For the text-containing cell, return its midpoint in (x, y) coordinate format. 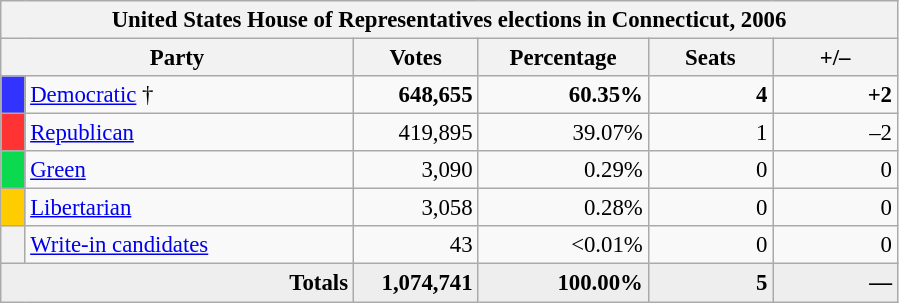
3,058 (416, 208)
+2 (836, 95)
Republican (189, 133)
Percentage (563, 58)
Seats (710, 58)
Write-in candidates (189, 245)
419,895 (416, 133)
Democratic † (189, 95)
— (836, 283)
100.00% (563, 283)
60.35% (563, 95)
Green (189, 170)
0.28% (563, 208)
Libertarian (189, 208)
5 (710, 283)
1,074,741 (416, 283)
1 (710, 133)
+/– (836, 58)
43 (416, 245)
–2 (836, 133)
4 (710, 95)
<0.01% (563, 245)
3,090 (416, 170)
648,655 (416, 95)
Totals (178, 283)
0.29% (563, 170)
United States House of Representatives elections in Connecticut, 2006 (450, 20)
Votes (416, 58)
Party (178, 58)
39.07% (563, 133)
